Return (X, Y) of the center of cell containing provided text 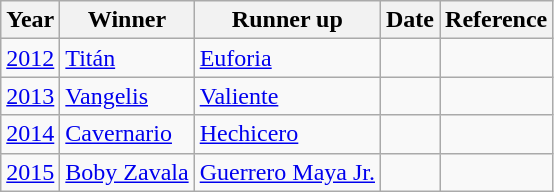
Hechicero (287, 134)
2014 (30, 134)
Reference (496, 20)
Cavernario (127, 134)
Winner (127, 20)
Guerrero Maya Jr. (287, 172)
2012 (30, 58)
Date (410, 20)
Runner up (287, 20)
Valiente (287, 96)
2013 (30, 96)
Titán (127, 58)
2015 (30, 172)
Year (30, 20)
Euforia (287, 58)
Boby Zavala (127, 172)
Vangelis (127, 96)
